Detect which cell encompasses the target text, then output its (X, Y) center coordinate. 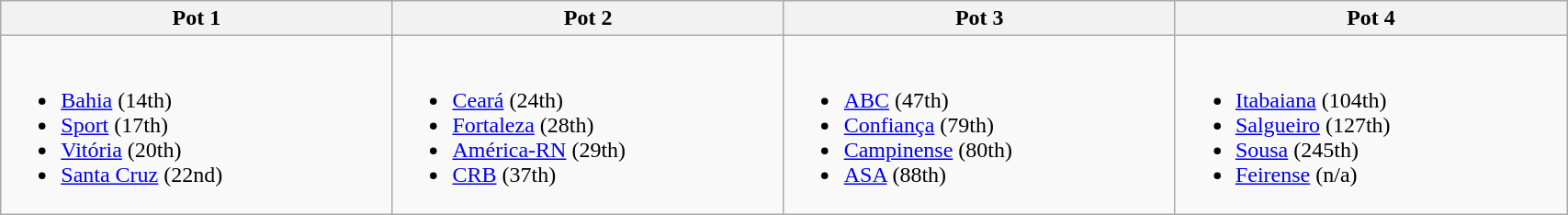
Pot 2 (588, 18)
Bahia (14th)Sport (17th)Vitória (20th)Santa Cruz (22nd) (197, 125)
Pot 3 (979, 18)
Itabaiana (104th)Salgueiro (127th)Sousa (245th)Feirense (n/a) (1371, 125)
Ceará (24th)Fortaleza (28th)América-RN (29th)CRB (37th) (588, 125)
Pot 1 (197, 18)
Pot 4 (1371, 18)
ABC (47th)Confiança (79th)Campinense (80th)ASA (88th) (979, 125)
